Capture the cell that displays the provided text and extract its (x, y) central coordinate. 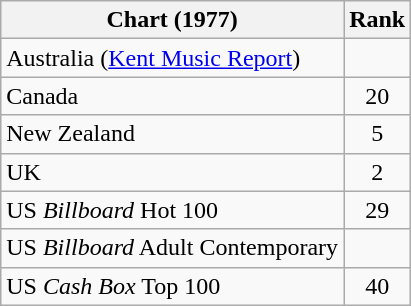
UK (172, 172)
Canada (172, 96)
US Cash Box Top 100 (172, 286)
20 (378, 96)
US Billboard Adult Contemporary (172, 248)
2 (378, 172)
US Billboard Hot 100 (172, 210)
Australia (Kent Music Report) (172, 58)
Rank (378, 20)
29 (378, 210)
Chart (1977) (172, 20)
New Zealand (172, 134)
40 (378, 286)
5 (378, 134)
